Locate the cell with the specified text and output its (X, Y) center coordinate. 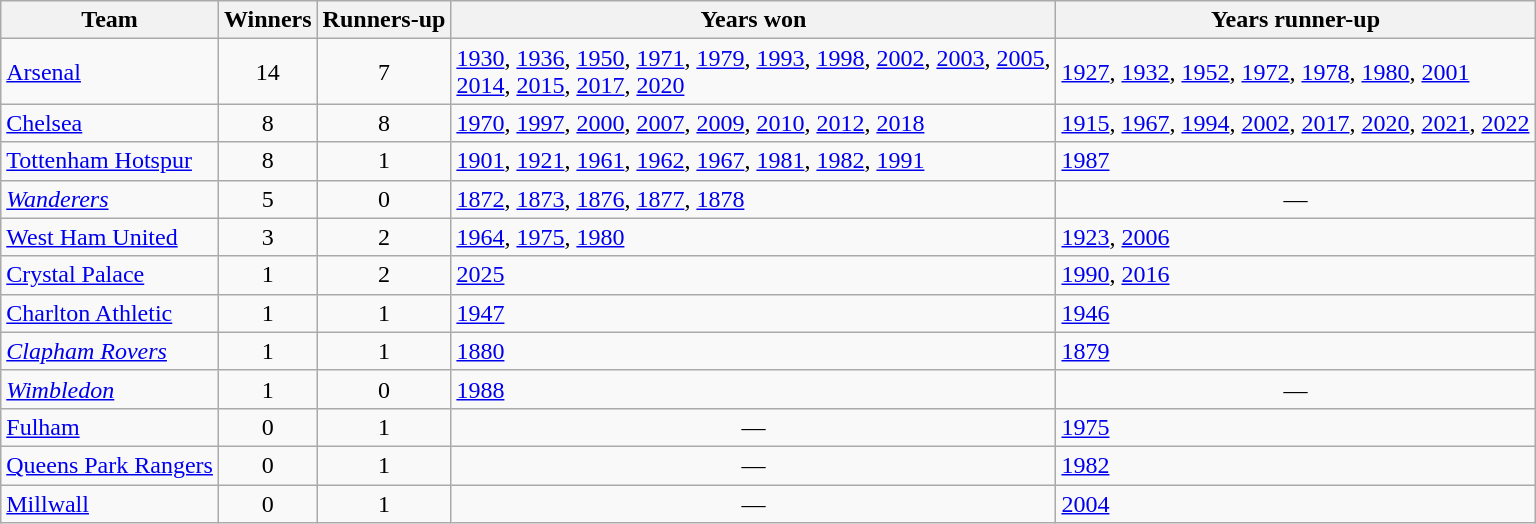
7 (384, 72)
1947 (754, 313)
1927, 1932, 1952, 1972, 1978, 1980, 2001 (1296, 72)
3 (268, 237)
Years runner-up (1296, 20)
2025 (754, 275)
1880 (754, 351)
1970, 1997, 2000, 2007, 2009, 2010, 2012, 2018 (754, 123)
1975 (1296, 427)
Winners (268, 20)
Wimbledon (110, 389)
1988 (754, 389)
5 (268, 199)
1990, 2016 (1296, 275)
Charlton Athletic (110, 313)
1879 (1296, 351)
Crystal Palace (110, 275)
Tottenham Hotspur (110, 161)
14 (268, 72)
1930, 1936, 1950, 1971, 1979, 1993, 1998, 2002, 2003, 2005,2014, 2015, 2017, 2020 (754, 72)
Fulham (110, 427)
1915, 1967, 1994, 2002, 2017, 2020, 2021, 2022 (1296, 123)
West Ham United (110, 237)
1982 (1296, 465)
1946 (1296, 313)
Millwall (110, 503)
Team (110, 20)
1923, 2006 (1296, 237)
Chelsea (110, 123)
Wanderers (110, 199)
1987 (1296, 161)
Queens Park Rangers (110, 465)
Clapham Rovers (110, 351)
2004 (1296, 503)
1964, 1975, 1980 (754, 237)
Arsenal (110, 72)
Runners-up (384, 20)
1901, 1921, 1961, 1962, 1967, 1981, 1982, 1991 (754, 161)
1872, 1873, 1876, 1877, 1878 (754, 199)
Years won (754, 20)
